Output the [x, y] coordinate of the center of the cell containing the given text.  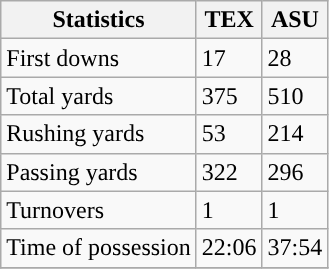
28 [295, 58]
510 [295, 96]
Statistics [99, 20]
Time of possession [99, 248]
53 [229, 134]
375 [229, 96]
17 [229, 58]
214 [295, 134]
Total yards [99, 96]
37:54 [295, 248]
322 [229, 172]
ASU [295, 20]
TEX [229, 20]
Rushing yards [99, 134]
296 [295, 172]
22:06 [229, 248]
First downs [99, 58]
Passing yards [99, 172]
Turnovers [99, 210]
